For the text-containing cell, return its midpoint in [x, y] coordinate format. 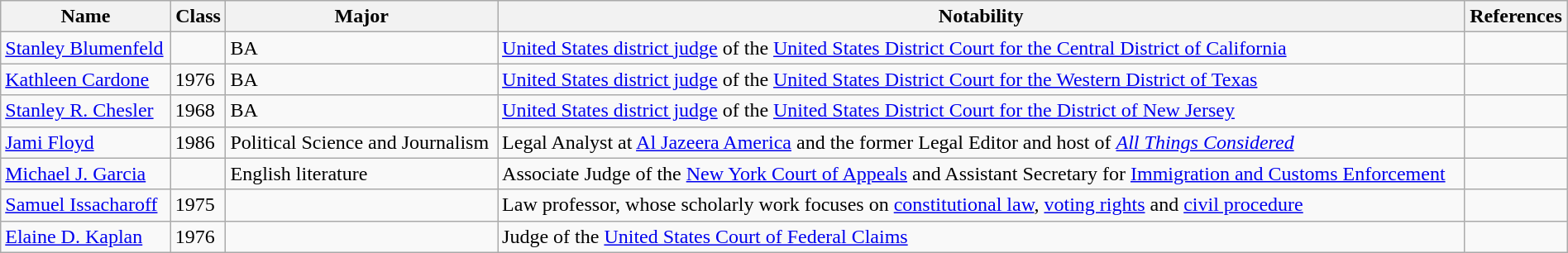
Stanley R. Chesler [86, 111]
United States district judge of the United States District Court for the Western District of Texas [981, 79]
Name [86, 17]
1968 [198, 111]
Stanley Blumenfeld [86, 48]
United States district judge of the United States District Court for the District of New Jersey [981, 111]
Elaine D. Kaplan [86, 236]
Michael J. Garcia [86, 174]
Associate Judge of the New York Court of Appeals and Assistant Secretary for Immigration and Customs Enforcement [981, 174]
Major [362, 17]
United States district judge of the United States District Court for the Central District of California [981, 48]
1986 [198, 142]
Judge of the United States Court of Federal Claims [981, 236]
Law professor, whose scholarly work focuses on constitutional law, voting rights and civil procedure [981, 205]
Samuel Issacharoff [86, 205]
Notability [981, 17]
1975 [198, 205]
English literature [362, 174]
References [1516, 17]
Class [198, 17]
Jami Floyd [86, 142]
Legal Analyst at Al Jazeera America and the former Legal Editor and host of All Things Considered [981, 142]
Political Science and Journalism [362, 142]
Kathleen Cardone [86, 79]
